Pinpoint the cell where the given text exists, returning its [X, Y] midpoint coordinate. 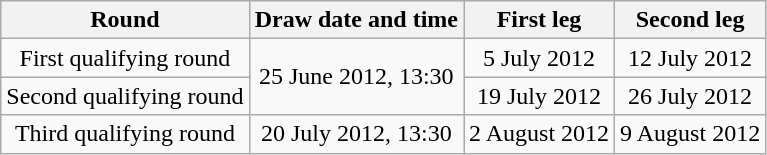
19 July 2012 [540, 96]
First leg [540, 20]
5 July 2012 [540, 58]
25 June 2012, 13:30 [356, 77]
Second qualifying round [125, 96]
Third qualifying round [125, 134]
12 July 2012 [690, 58]
20 July 2012, 13:30 [356, 134]
Second leg [690, 20]
9 August 2012 [690, 134]
26 July 2012 [690, 96]
2 August 2012 [540, 134]
Round [125, 20]
First qualifying round [125, 58]
Draw date and time [356, 20]
